Output the (x, y) coordinate of the center of the cell containing the given text.  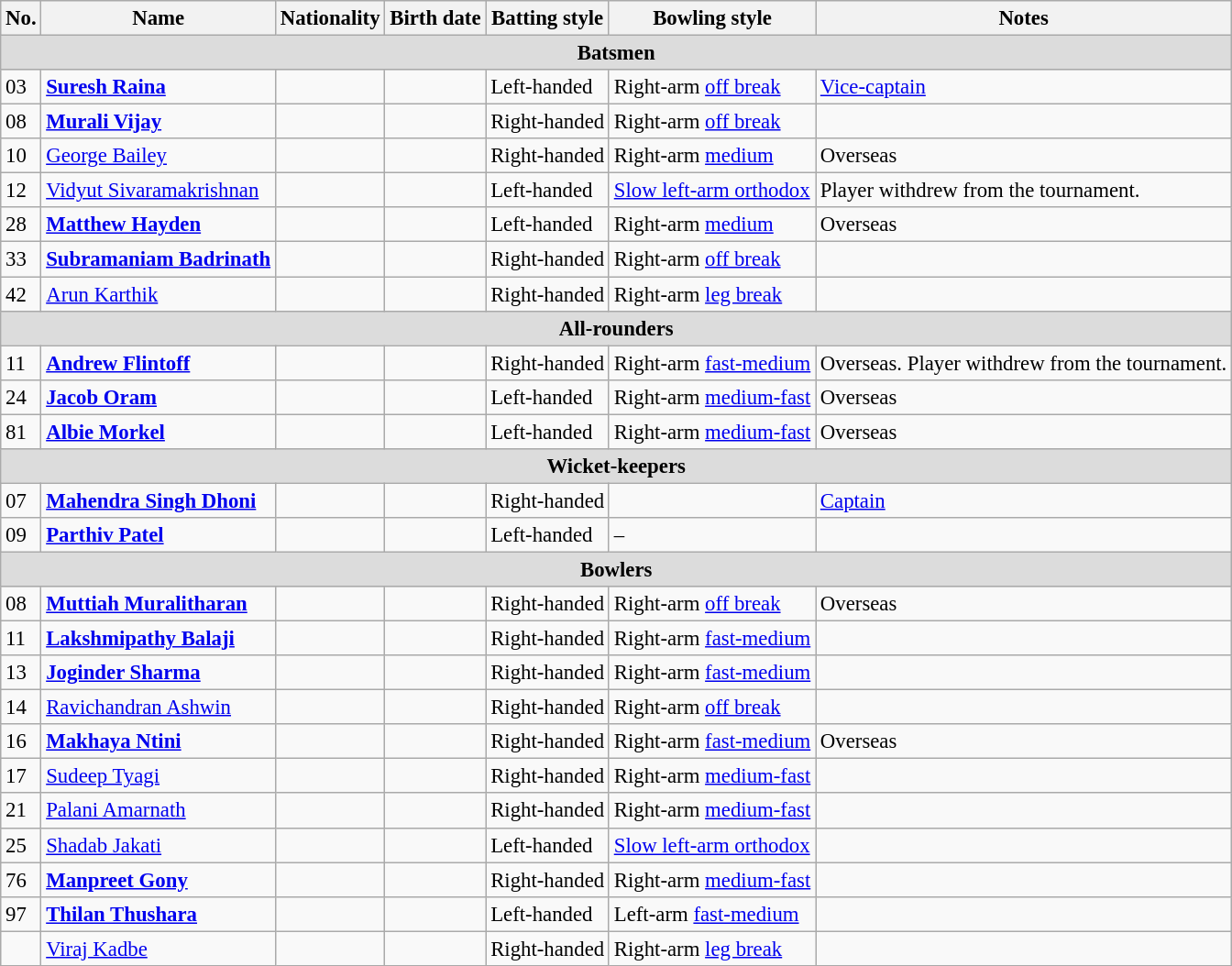
Muttiah Muralitharan (159, 604)
Batsmen (616, 53)
Suresh Raina (159, 87)
Name (159, 18)
13 (21, 673)
Makhaya Ntini (159, 741)
76 (21, 880)
Albie Morkel (159, 432)
09 (21, 535)
Thilan Thushara (159, 914)
Arun Karthik (159, 294)
03 (21, 87)
Bowling style (711, 18)
Matthew Hayden (159, 225)
Manpreet Gony (159, 880)
George Bailey (159, 156)
Wicket-keepers (616, 467)
Overseas. Player withdrew from the tournament. (1024, 363)
Shadab Jakati (159, 845)
Palani Amarnath (159, 811)
81 (21, 432)
All-rounders (616, 328)
Player withdrew from the tournament. (1024, 191)
Jacob Oram (159, 397)
Andrew Flintoff (159, 363)
16 (21, 741)
Vidyut Sivaramakrishnan (159, 191)
12 (21, 191)
97 (21, 914)
14 (21, 708)
Notes (1024, 18)
21 (21, 811)
Captain (1024, 500)
Birth date (435, 18)
Batting style (548, 18)
17 (21, 776)
Murali Vijay (159, 122)
Sudeep Tyagi (159, 776)
33 (21, 259)
28 (21, 225)
Left-arm fast-medium (711, 914)
Joginder Sharma (159, 673)
25 (21, 845)
Bowlers (616, 569)
07 (21, 500)
Vice-captain (1024, 87)
24 (21, 397)
42 (21, 294)
Parthiv Patel (159, 535)
Nationality (330, 18)
Viraj Kadbe (159, 949)
Lakshmipathy Balaji (159, 639)
10 (21, 156)
No. (21, 18)
– (711, 535)
Subramaniam Badrinath (159, 259)
Mahendra Singh Dhoni (159, 500)
Ravichandran Ashwin (159, 708)
